For the text-containing cell, return its midpoint in [X, Y] coordinate format. 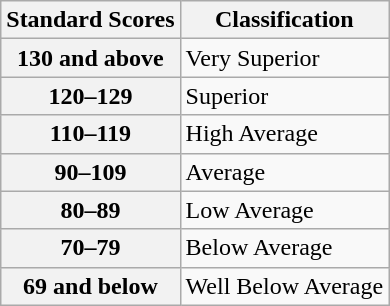
70–79 [90, 248]
120–129 [90, 96]
130 and above [90, 58]
90–109 [90, 172]
Low Average [284, 210]
Standard Scores [90, 20]
High Average [284, 134]
80–89 [90, 210]
Below Average [284, 248]
Superior [284, 96]
110–119 [90, 134]
69 and below [90, 286]
Very Superior [284, 58]
Average [284, 172]
Classification [284, 20]
Well Below Average [284, 286]
